Find where the given text appears and provide that cell's center as [X, Y] coordinate. 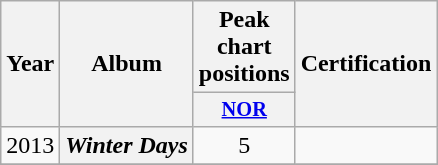
Year [30, 64]
Winter Days [127, 145]
Certification [366, 64]
5 [244, 145]
Album [127, 64]
2013 [30, 145]
Peak chart positions [244, 47]
NOR [244, 110]
